Find where the given text appears and provide that cell's center as (X, Y) coordinate. 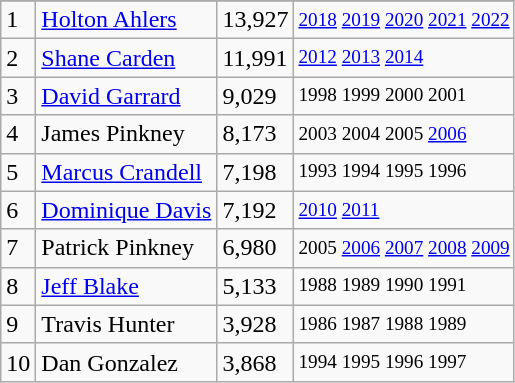
7,192 (256, 210)
3 (18, 96)
Patrick Pinkney (126, 248)
Jeff Blake (126, 286)
2012 2013 2014 (404, 58)
1993 1994 1995 1996 (404, 172)
7 (18, 248)
1988 1989 1990 1991 (404, 286)
2005 2006 2007 2008 2009 (404, 248)
8,173 (256, 134)
1994 1995 1996 1997 (404, 362)
1998 1999 2000 2001 (404, 96)
3,928 (256, 324)
4 (18, 134)
Holton Ahlers (126, 20)
9 (18, 324)
3,868 (256, 362)
6 (18, 210)
8 (18, 286)
2010 2011 (404, 210)
5,133 (256, 286)
David Garrard (126, 96)
1 (18, 20)
9,029 (256, 96)
6,980 (256, 248)
Dan Gonzalez (126, 362)
Marcus Crandell (126, 172)
2003 2004 2005 2006 (404, 134)
7,198 (256, 172)
Shane Carden (126, 58)
James Pinkney (126, 134)
2 (18, 58)
11,991 (256, 58)
13,927 (256, 20)
1986 1987 1988 1989 (404, 324)
10 (18, 362)
5 (18, 172)
Travis Hunter (126, 324)
Dominique Davis (126, 210)
2018 2019 2020 2021 2022 (404, 20)
